Provide the (x, y) coordinate of the cell's center where the given text is located.  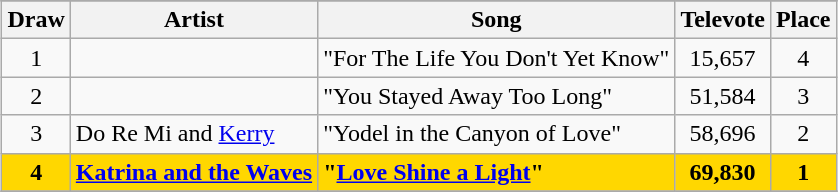
Katrina and the Waves (194, 172)
Song (496, 20)
"For The Life You Don't Yet Know" (496, 58)
Artist (194, 20)
Place (803, 20)
69,830 (722, 172)
15,657 (722, 58)
Do Re Mi and Kerry (194, 134)
"Love Shine a Light" (496, 172)
58,696 (722, 134)
Televote (722, 20)
Draw (36, 20)
"Yodel in the Canyon of Love" (496, 134)
51,584 (722, 96)
"You Stayed Away Too Long" (496, 96)
